Determine the (x, y) coordinate at the center of the cell enclosing the given text.  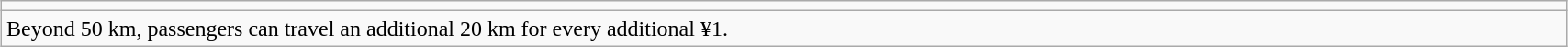
Beyond 50 km, passengers can travel an additional 20 km for every additional ¥1. (784, 29)
